Identify which cell holds the provided text, then report its (x, y) central coordinate. 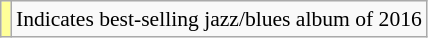
Indicates best-selling jazz/blues album of 2016 (219, 19)
